Search for the cell housing the specified text and yield its (X, Y) center coordinate. 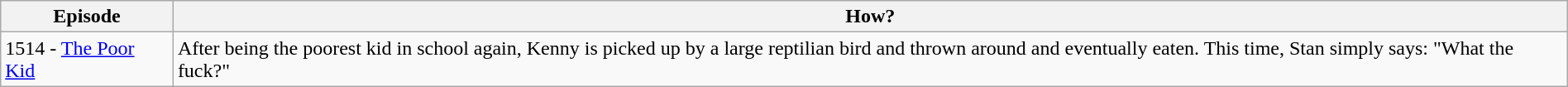
Episode (88, 17)
How? (870, 17)
1514 - The Poor Kid (88, 60)
